From the cell containing the given text, extract its center point as (X, Y) coordinate. 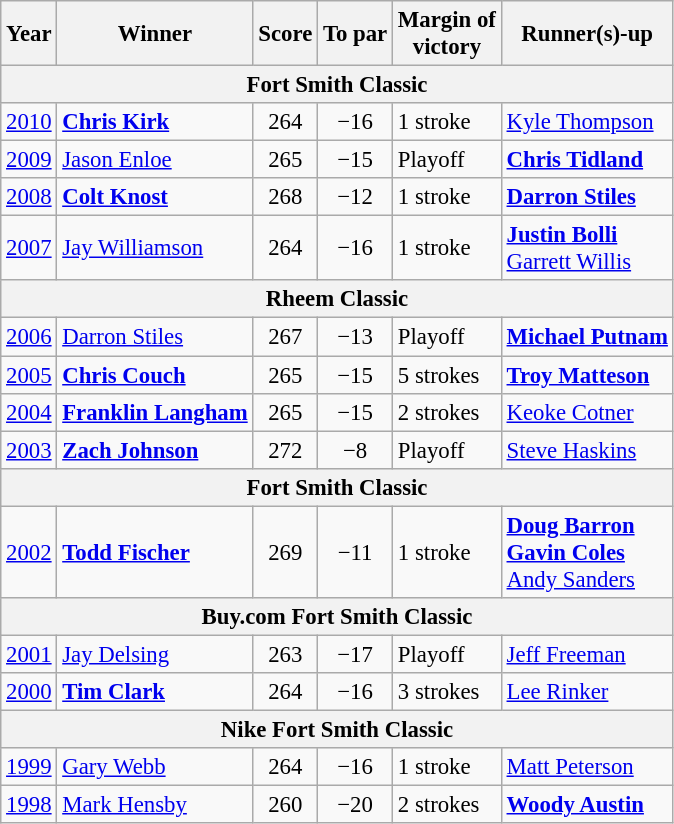
Chris Kirk (155, 122)
Jay Williamson (155, 248)
Zach Johnson (155, 450)
−13 (356, 337)
Nike Fort Smith Classic (337, 729)
Chris Tidland (587, 160)
Chris Couch (155, 375)
1998 (29, 805)
2008 (29, 197)
Kyle Thompson (587, 122)
263 (286, 654)
Buy.com Fort Smith Classic (337, 617)
2004 (29, 412)
269 (286, 552)
Justin Bolli Garrett Willis (587, 248)
−8 (356, 450)
Margin ofvictory (448, 34)
Michael Putnam (587, 337)
Mark Hensby (155, 805)
Rheem Classic (337, 299)
To par (356, 34)
2002 (29, 552)
2005 (29, 375)
2009 (29, 160)
2003 (29, 450)
Keoke Cotner (587, 412)
2001 (29, 654)
268 (286, 197)
Woody Austin (587, 805)
Lee Rinker (587, 692)
267 (286, 337)
Colt Knost (155, 197)
Tim Clark (155, 692)
1999 (29, 767)
2010 (29, 122)
Troy Matteson (587, 375)
−17 (356, 654)
−12 (356, 197)
Todd Fischer (155, 552)
Franklin Langham (155, 412)
2000 (29, 692)
Jason Enloe (155, 160)
Runner(s)-up (587, 34)
5 strokes (448, 375)
Doug Barron Gavin Coles Andy Sanders (587, 552)
Score (286, 34)
2007 (29, 248)
Gary Webb (155, 767)
Matt Peterson (587, 767)
Jeff Freeman (587, 654)
−11 (356, 552)
Winner (155, 34)
−20 (356, 805)
2006 (29, 337)
272 (286, 450)
Year (29, 34)
Jay Delsing (155, 654)
3 strokes (448, 692)
Steve Haskins (587, 450)
260 (286, 805)
